Determine the (x, y) coordinate at the center of the cell enclosing the given text.  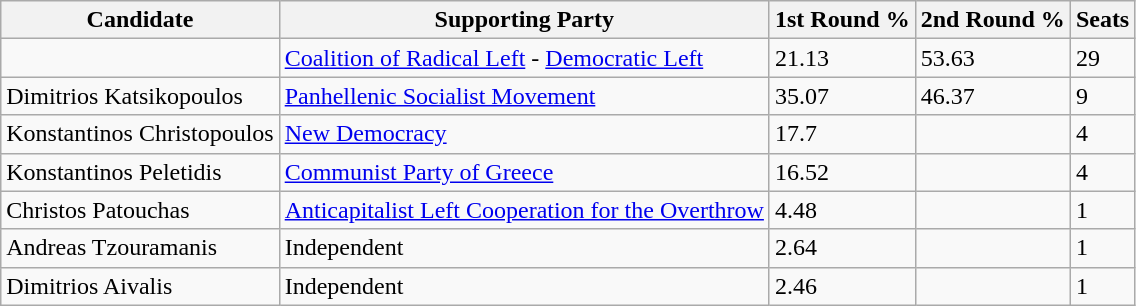
Communist Party of Greece (524, 172)
Konstantinos Peletidis (140, 172)
53.63 (992, 58)
29 (1102, 58)
Supporting Party (524, 20)
2nd Round % (992, 20)
Anticapitalist Left Cooperation for the Overthrow (524, 210)
16.52 (842, 172)
17.7 (842, 134)
Candidate (140, 20)
Seats (1102, 20)
Andreas Tzouramanis (140, 248)
Coalition of Radical Left - Democratic Left (524, 58)
Konstantinos Christopoulos (140, 134)
Dimitrios Aivalis (140, 286)
4.48 (842, 210)
Christos Patouchas (140, 210)
46.37 (992, 96)
9 (1102, 96)
2.46 (842, 286)
Panhellenic Socialist Movement (524, 96)
1st Round % (842, 20)
2.64 (842, 248)
21.13 (842, 58)
35.07 (842, 96)
New Democracy (524, 134)
Dimitrios Katsikopoulos (140, 96)
